Determine the (X, Y) coordinate at the center of the cell enclosing the given text.  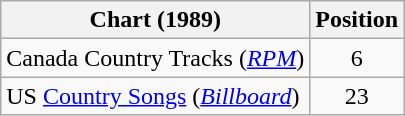
Position (357, 20)
23 (357, 96)
Chart (1989) (156, 20)
Canada Country Tracks (RPM) (156, 58)
US Country Songs (Billboard) (156, 96)
6 (357, 58)
